Identify which cell holds the provided text, then report its (X, Y) central coordinate. 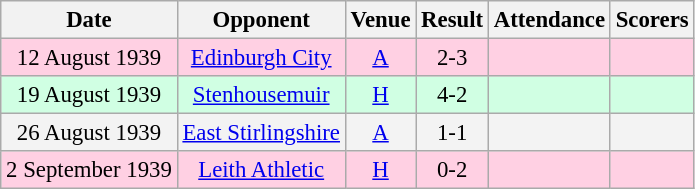
Date (89, 20)
2 September 1939 (89, 170)
1-1 (452, 133)
Result (452, 20)
East Stirlingshire (261, 133)
Venue (380, 20)
12 August 1939 (89, 58)
Opponent (261, 20)
Leith Athletic (261, 170)
19 August 1939 (89, 95)
Attendance (549, 20)
Edinburgh City (261, 58)
Stenhousemuir (261, 95)
26 August 1939 (89, 133)
Scorers (652, 20)
4-2 (452, 95)
0-2 (452, 170)
2-3 (452, 58)
